Detect which cell encompasses the target text, then output its (X, Y) center coordinate. 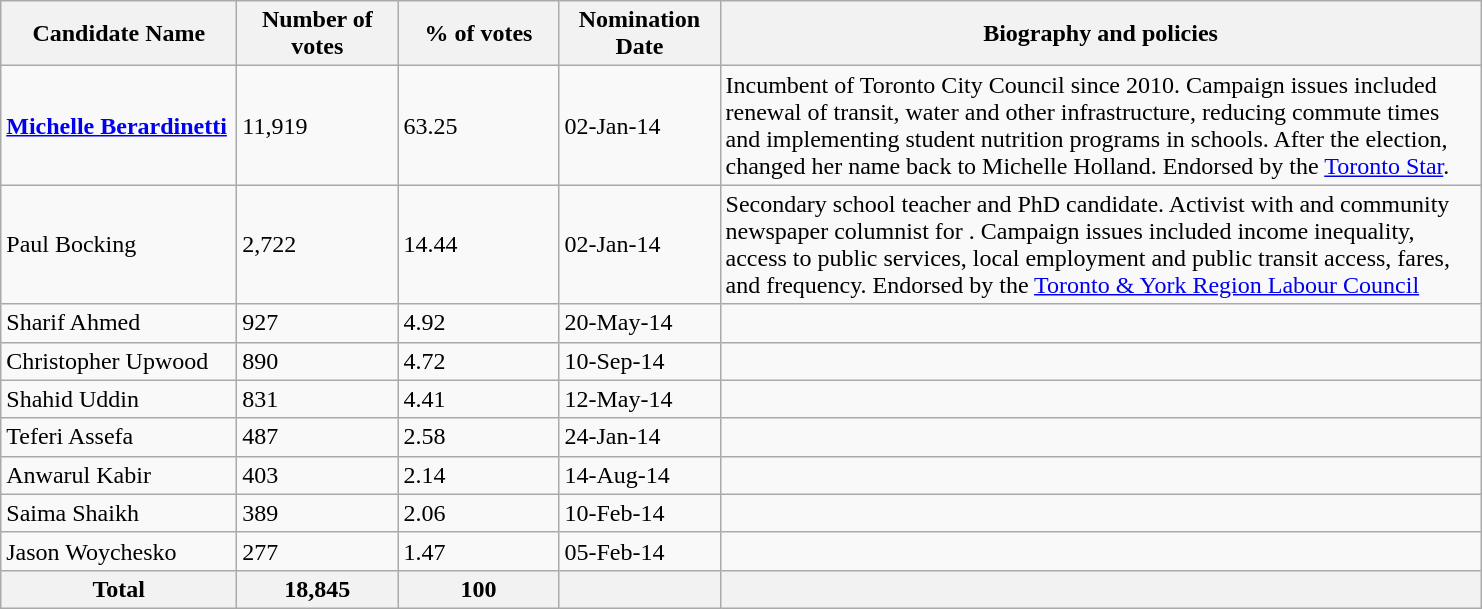
487 (318, 437)
05-Feb-14 (640, 551)
Saima Shaikh (119, 513)
Number of votes (318, 34)
2,722 (318, 244)
389 (318, 513)
100 (478, 589)
Biography and policies (1100, 34)
4.41 (478, 399)
10-Sep-14 (640, 361)
277 (318, 551)
Paul Bocking (119, 244)
Christopher Upwood (119, 361)
Candidate Name (119, 34)
Sharif Ahmed (119, 323)
12-May-14 (640, 399)
4.72 (478, 361)
24-Jan-14 (640, 437)
14.44 (478, 244)
63.25 (478, 126)
11,919 (318, 126)
403 (318, 475)
2.06 (478, 513)
927 (318, 323)
Nomination Date (640, 34)
Jason Woychesko (119, 551)
4.92 (478, 323)
Shahid Uddin (119, 399)
831 (318, 399)
1.47 (478, 551)
Anwarul Kabir (119, 475)
10-Feb-14 (640, 513)
890 (318, 361)
Total (119, 589)
2.14 (478, 475)
Michelle Berardinetti (119, 126)
% of votes (478, 34)
Teferi Assefa (119, 437)
18,845 (318, 589)
20-May-14 (640, 323)
2.58 (478, 437)
14-Aug-14 (640, 475)
